Pinpoint the cell where the given text exists, returning its [x, y] midpoint coordinate. 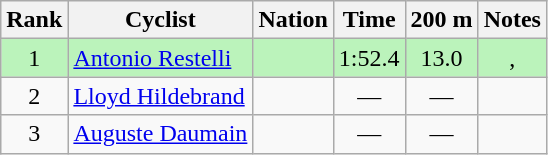
Notes [512, 20]
13.0 [442, 58]
200 m [442, 20]
2 [34, 96]
1:52.4 [369, 58]
Rank [34, 20]
Antonio Restelli [160, 58]
Cyclist [160, 20]
Time [369, 20]
3 [34, 134]
1 [34, 58]
Auguste Daumain [160, 134]
Lloyd Hildebrand [160, 96]
Nation [293, 20]
, [512, 58]
